Provide the [X, Y] coordinate of the cell's center where the given text is located.  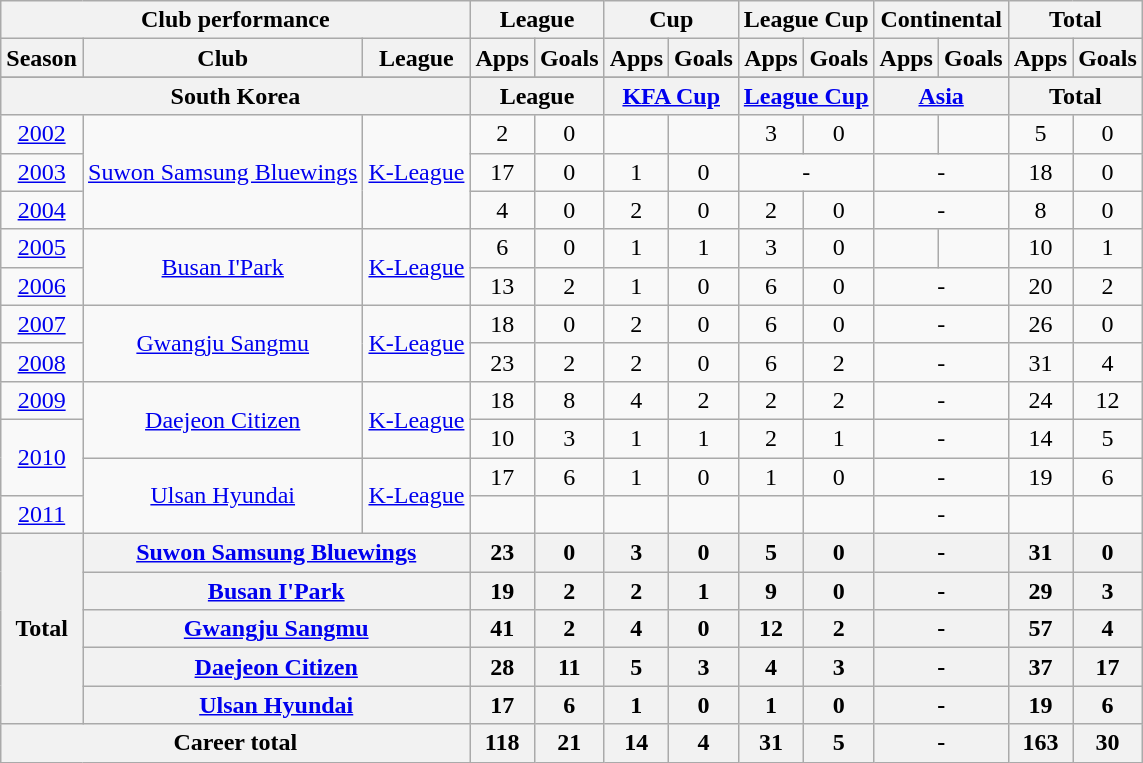
Asia [941, 96]
20 [1040, 286]
Club performance [236, 20]
Continental [941, 20]
118 [502, 743]
41 [502, 629]
Season [42, 58]
28 [502, 667]
13 [502, 286]
2005 [42, 248]
2011 [42, 515]
30 [1108, 743]
29 [1040, 591]
11 [569, 667]
57 [1040, 629]
26 [1040, 324]
21 [569, 743]
South Korea [236, 96]
9 [770, 591]
Club [222, 58]
2009 [42, 400]
2006 [42, 286]
Career total [236, 743]
24 [1040, 400]
2002 [42, 134]
KFA Cup [671, 96]
2007 [42, 324]
2008 [42, 362]
2004 [42, 210]
2010 [42, 457]
163 [1040, 743]
Cup [671, 20]
2003 [42, 172]
37 [1040, 667]
